Pinpoint the cell where the given text exists, returning its [x, y] midpoint coordinate. 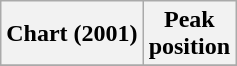
Chart (2001) [72, 34]
Peakposition [189, 34]
